Scan for the cell matching the given text and deliver its (x, y) coordinate at center. 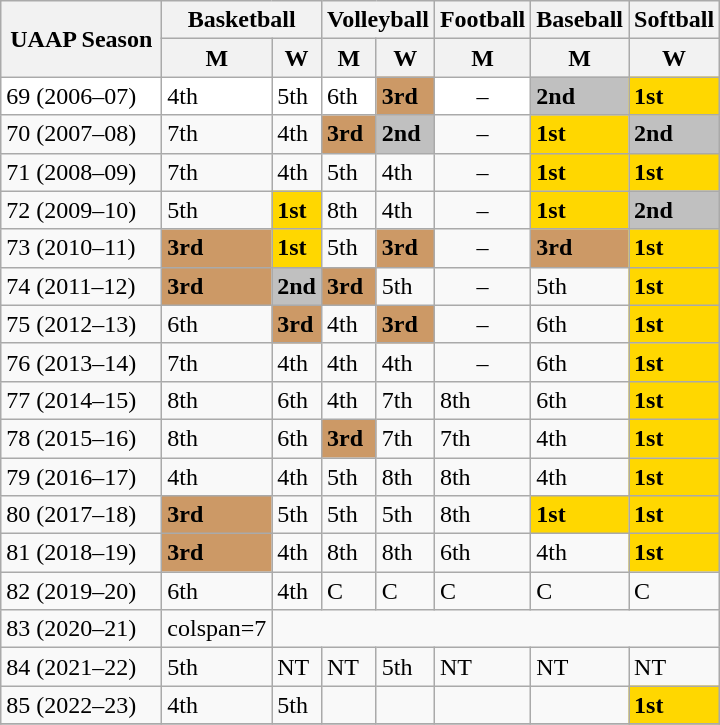
77 (2014–15) (82, 400)
73 (2010–11) (82, 248)
70 (2007–08) (82, 134)
69 (2006–07) (82, 96)
UAAP Season (82, 39)
80 (2017–18) (82, 515)
71 (2008–09) (82, 172)
colspan=7 (217, 629)
75 (2012–13) (82, 324)
Volleyball (378, 20)
78 (2015–16) (82, 438)
85 (2022–23) (82, 705)
Softball (674, 20)
74 (2011–12) (82, 286)
81 (2018–19) (82, 553)
Football (482, 20)
72 (2009–10) (82, 210)
79 (2016–17) (82, 477)
84 (2021–22) (82, 667)
76 (2013–14) (82, 362)
Basketball (242, 20)
83 (2020–21) (82, 629)
82 (2019–20) (82, 591)
Baseball (580, 20)
